Search for the cell housing the specified text and yield its (X, Y) center coordinate. 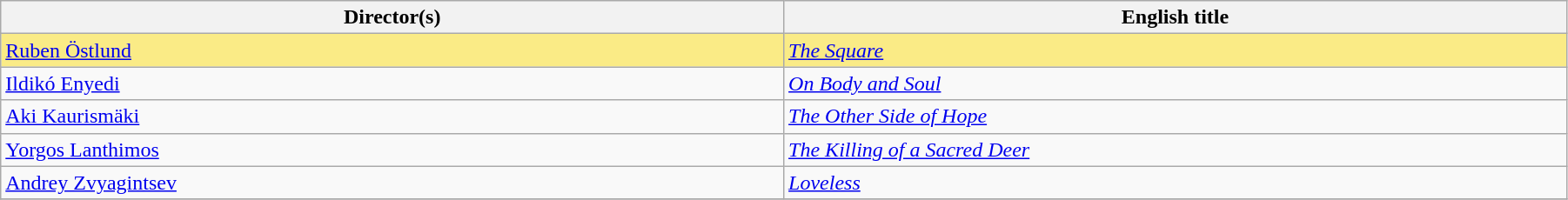
The Killing of a Sacred Deer (1176, 150)
English title (1176, 17)
Ruben Östlund (392, 50)
The Other Side of Hope (1176, 117)
Loveless (1176, 183)
Yorgos Lanthimos (392, 150)
On Body and Soul (1176, 83)
Director(s) (392, 17)
Ildikó Enyedi (392, 83)
Andrey Zvyagintsev (392, 183)
The Square (1176, 50)
Aki Kaurismäki (392, 117)
